Determine the [x, y] coordinate at the center of the cell enclosing the given text.  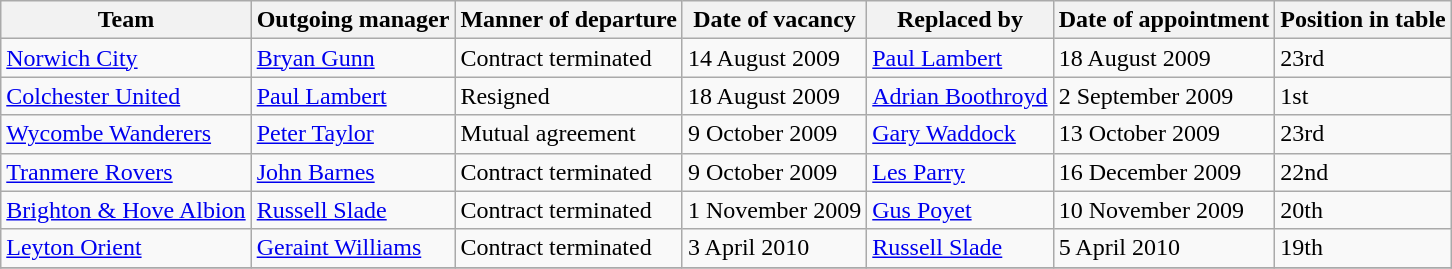
Peter Taylor [353, 134]
Brighton & Hove Albion [126, 210]
Tranmere Rovers [126, 172]
Manner of departure [568, 20]
Team [126, 20]
Date of appointment [1164, 20]
John Barnes [353, 172]
Gary Waddock [960, 134]
2 September 2009 [1164, 96]
10 November 2009 [1164, 210]
Bryan Gunn [353, 58]
Leyton Orient [126, 248]
20th [1363, 210]
16 December 2009 [1164, 172]
Position in table [1363, 20]
5 April 2010 [1164, 248]
3 April 2010 [774, 248]
1 November 2009 [774, 210]
19th [1363, 248]
Wycombe Wanderers [126, 134]
Norwich City [126, 58]
Date of vacancy [774, 20]
Mutual agreement [568, 134]
13 October 2009 [1164, 134]
Replaced by [960, 20]
Gus Poyet [960, 210]
22nd [1363, 172]
Adrian Boothroyd [960, 96]
Les Parry [960, 172]
1st [1363, 96]
Resigned [568, 96]
Colchester United [126, 96]
14 August 2009 [774, 58]
Geraint Williams [353, 248]
Outgoing manager [353, 20]
